From the cell containing the given text, extract its center point as [x, y] coordinate. 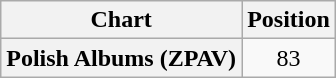
Polish Albums (ZPAV) [122, 58]
Position [289, 20]
83 [289, 58]
Chart [122, 20]
